For the text-containing cell, return its midpoint in [x, y] coordinate format. 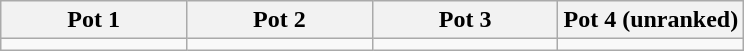
Pot 3 [465, 20]
Pot 2 [279, 20]
Pot 1 [94, 20]
Pot 4 (unranked) [651, 20]
